Extract the [x, y] coordinate from the center of the cell holding the provided text.  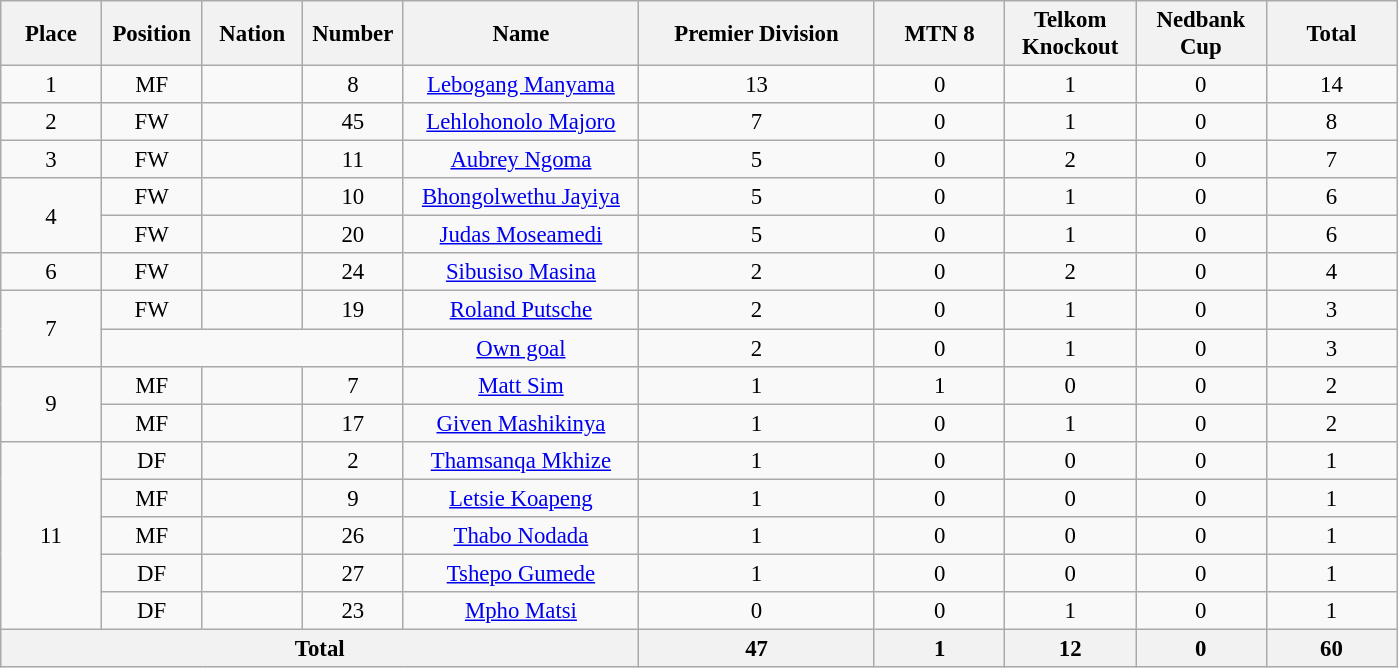
45 [354, 122]
Number [354, 34]
Tshepo Gumede [521, 573]
Aubrey Ngoma [521, 160]
Premier Division [757, 34]
Nedbank Cup [1202, 34]
17 [354, 423]
24 [354, 273]
Telkom Knockout [1070, 34]
26 [354, 536]
Mpho Matsi [521, 611]
47 [757, 648]
Position [152, 34]
14 [1332, 85]
Own goal [521, 348]
Thabo Nodada [521, 536]
Judas Moseamedi [521, 235]
Lebogang Manyama [521, 85]
60 [1332, 648]
Lehlohonolo Majoro [521, 122]
Given Mashikinya [521, 423]
13 [757, 85]
Place [52, 34]
27 [354, 573]
12 [1070, 648]
19 [354, 310]
Matt Sim [521, 385]
MTN 8 [940, 34]
Letsie Koapeng [521, 498]
Bhongolwethu Jayiya [521, 197]
23 [354, 611]
Roland Putsche [521, 310]
20 [354, 235]
Nation [252, 34]
Thamsanqa Mkhize [521, 460]
Name [521, 34]
10 [354, 197]
Sibusiso Masina [521, 273]
